Pinpoint the cell where the given text exists, returning its (x, y) midpoint coordinate. 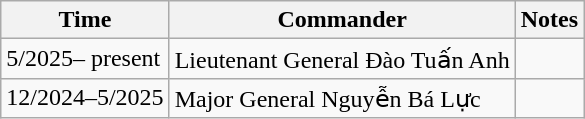
Notes (549, 20)
Lieutenant General Đào Tuấn Anh (342, 59)
5/2025– present (85, 59)
Commander (342, 20)
Time (85, 20)
Major General Nguyễn Bá Lực (342, 98)
12/2024–5/2025 (85, 98)
